Identify which cell holds the provided text, then report its [X, Y] central coordinate. 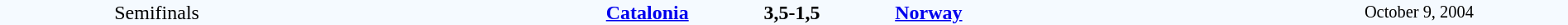
Norway [1082, 12]
October 9, 2004 [1419, 12]
Catalonia [501, 12]
Semifinals [157, 12]
3,5-1,5 [791, 12]
